Provide the (x, y) coordinate of the cell's center where the given text is located.  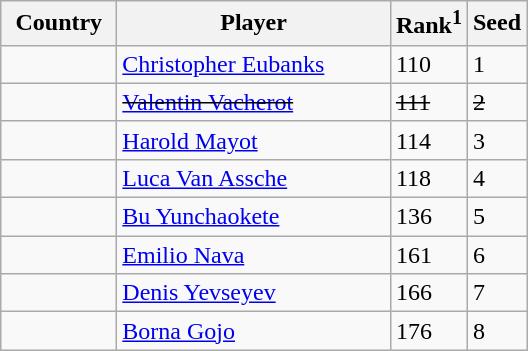
Player (254, 24)
Emilio Nava (254, 255)
Denis Yevseyev (254, 293)
7 (496, 293)
Harold Mayot (254, 140)
5 (496, 217)
1 (496, 64)
Bu Yunchaokete (254, 217)
Rank1 (428, 24)
6 (496, 255)
Seed (496, 24)
Christopher Eubanks (254, 64)
8 (496, 331)
Country (59, 24)
2 (496, 102)
Borna Gojo (254, 331)
111 (428, 102)
118 (428, 178)
136 (428, 217)
Luca Van Assche (254, 178)
4 (496, 178)
114 (428, 140)
110 (428, 64)
3 (496, 140)
Valentin Vacherot (254, 102)
161 (428, 255)
166 (428, 293)
176 (428, 331)
